Extract the (x, y) coordinate from the center of the cell holding the provided text.  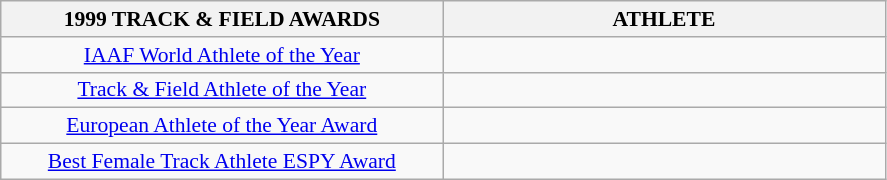
1999 TRACK & FIELD AWARDS (222, 19)
ATHLETE (664, 19)
Track & Field Athlete of the Year (222, 90)
European Athlete of the Year Award (222, 126)
Best Female Track Athlete ESPY Award (222, 162)
IAAF World Athlete of the Year (222, 55)
